Return the (x, y) coordinate for the center point of the cell that contains the specified text.  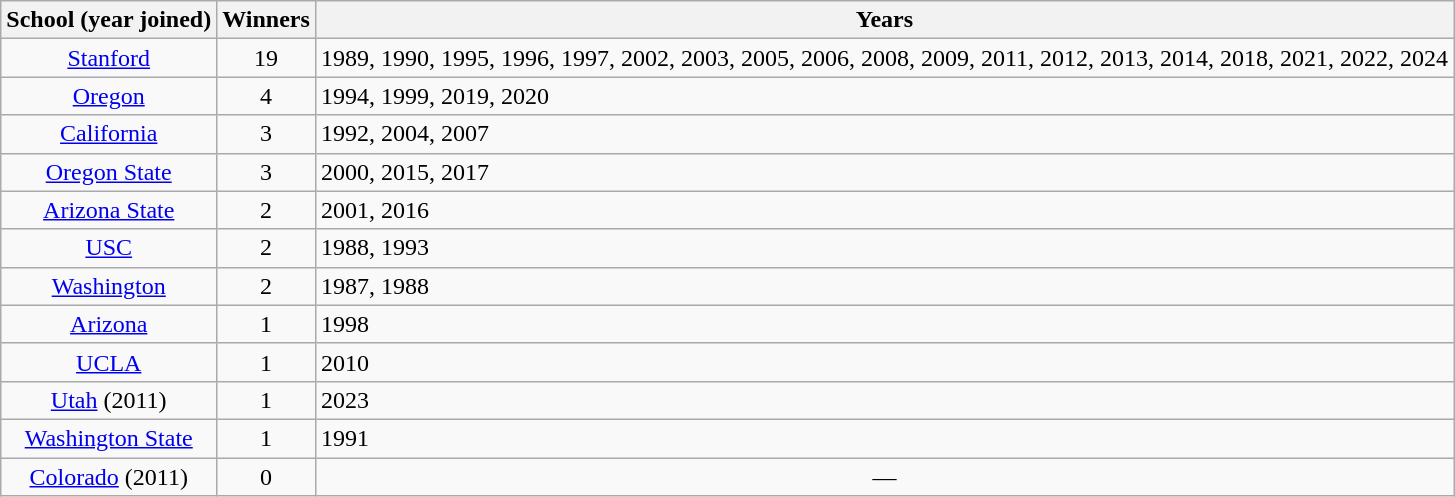
4 (266, 96)
Winners (266, 20)
1989, 1990, 1995, 1996, 1997, 2002, 2003, 2005, 2006, 2008, 2009, 2011, 2012, 2013, 2014, 2018, 2021, 2022, 2024 (884, 58)
Oregon (109, 96)
19 (266, 58)
Washington State (109, 438)
1988, 1993 (884, 248)
USC (109, 248)
1987, 1988 (884, 286)
Colorado (2011) (109, 477)
Arizona State (109, 210)
2023 (884, 400)
2001, 2016 (884, 210)
Years (884, 20)
0 (266, 477)
UCLA (109, 362)
Oregon State (109, 172)
Utah (2011) (109, 400)
Stanford (109, 58)
School (year joined) (109, 20)
2010 (884, 362)
— (884, 477)
Arizona (109, 324)
Washington (109, 286)
1998 (884, 324)
1991 (884, 438)
1994, 1999, 2019, 2020 (884, 96)
California (109, 134)
1992, 2004, 2007 (884, 134)
2000, 2015, 2017 (884, 172)
